Provide the [x, y] coordinate of the cell's center where the given text is located.  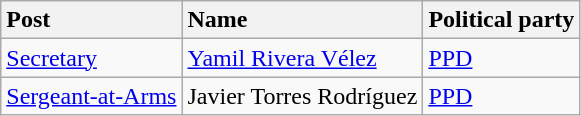
Name [302, 20]
Political party [502, 20]
Javier Torres Rodríguez [302, 96]
Post [92, 20]
Yamil Rivera Vélez [302, 58]
Secretary [92, 58]
Sergeant-at-Arms [92, 96]
